For the text-containing cell, return its midpoint in (x, y) coordinate format. 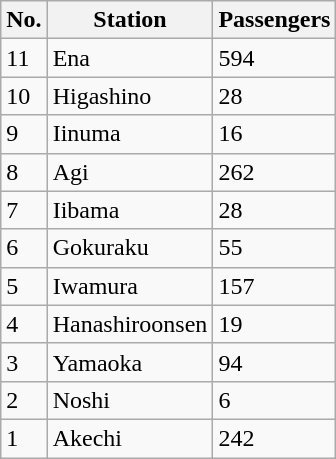
19 (274, 324)
7 (24, 210)
No. (24, 20)
Akechi (130, 438)
Yamaoka (130, 362)
Passengers (274, 20)
Agi (130, 172)
Gokuraku (130, 248)
Iwamura (130, 286)
262 (274, 172)
Ena (130, 58)
2 (24, 400)
Iibama (130, 210)
242 (274, 438)
Station (130, 20)
5 (24, 286)
1 (24, 438)
Higashino (130, 96)
9 (24, 134)
10 (24, 96)
157 (274, 286)
Hanashiroonsen (130, 324)
11 (24, 58)
94 (274, 362)
3 (24, 362)
Iinuma (130, 134)
Noshi (130, 400)
8 (24, 172)
4 (24, 324)
55 (274, 248)
16 (274, 134)
594 (274, 58)
